Detect which cell encompasses the target text, then output its [X, Y] center coordinate. 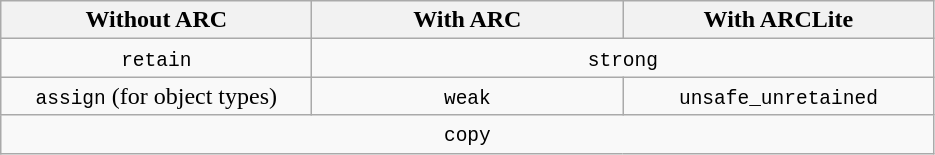
assign (for object types) [156, 96]
weak [468, 96]
unsafe_unretained [778, 96]
retain [156, 58]
With ARC [468, 20]
Without ARC [156, 20]
With ARCLite [778, 20]
copy [468, 134]
strong [623, 58]
